From the cell containing the given text, extract its center point as [x, y] coordinate. 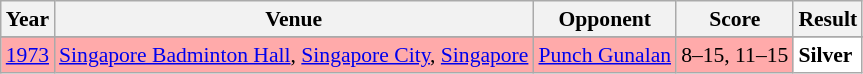
Venue [294, 19]
Singapore Badminton Hall, Singapore City, Singapore [294, 55]
Opponent [604, 19]
1973 [28, 55]
Silver [828, 55]
Punch Gunalan [604, 55]
Year [28, 19]
Result [828, 19]
Score [734, 19]
8–15, 11–15 [734, 55]
